Capture the cell that displays the provided text and extract its [x, y] central coordinate. 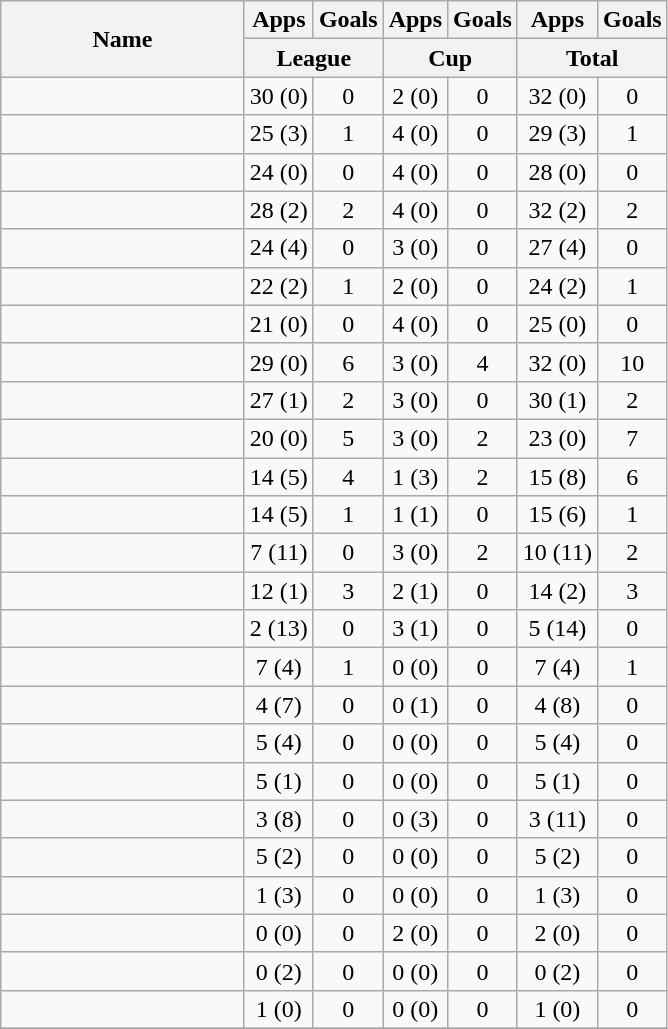
3 (11) [557, 819]
29 (3) [557, 134]
4 (7) [278, 705]
7 [632, 438]
Cup [450, 58]
Name [123, 39]
2 (1) [415, 591]
24 (0) [278, 172]
1 (1) [415, 515]
15 (6) [557, 515]
10 [632, 362]
5 (14) [557, 629]
25 (3) [278, 134]
23 (0) [557, 438]
22 (2) [278, 286]
3 (8) [278, 819]
0 (1) [415, 705]
28 (0) [557, 172]
Total [592, 58]
30 (0) [278, 96]
21 (0) [278, 324]
20 (0) [278, 438]
30 (1) [557, 400]
14 (2) [557, 591]
24 (4) [278, 248]
10 (11) [557, 553]
7 (11) [278, 553]
28 (2) [278, 210]
29 (0) [278, 362]
25 (0) [557, 324]
League [314, 58]
4 (8) [557, 705]
27 (4) [557, 248]
27 (1) [278, 400]
3 (1) [415, 629]
0 (3) [415, 819]
32 (2) [557, 210]
12 (1) [278, 591]
5 [348, 438]
2 (13) [278, 629]
24 (2) [557, 286]
15 (8) [557, 477]
